For the text-containing cell, return its midpoint in (X, Y) coordinate format. 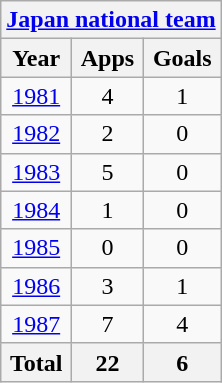
22 (108, 362)
7 (108, 324)
6 (182, 362)
Japan national team (111, 20)
1981 (36, 96)
1986 (36, 286)
3 (108, 286)
1984 (36, 210)
1985 (36, 248)
Year (36, 58)
Total (36, 362)
1982 (36, 134)
2 (108, 134)
Goals (182, 58)
Apps (108, 58)
1987 (36, 324)
5 (108, 172)
1983 (36, 172)
